Provide the (X, Y) coordinate of the cell's center where the given text is located.  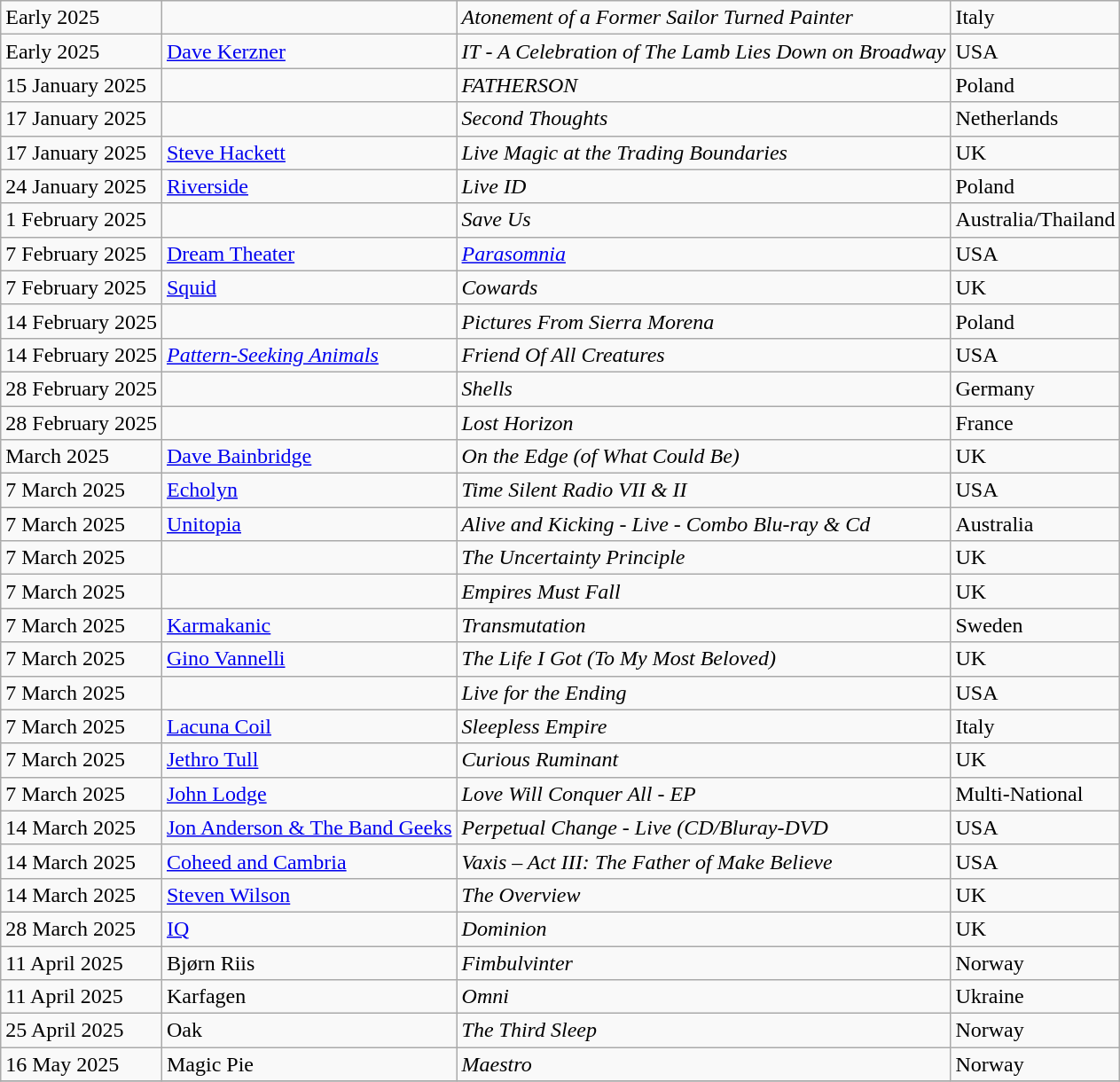
Netherlands (1036, 119)
Riverside (309, 186)
Transmutation (704, 625)
Empires Must Fall (704, 592)
Atonement of a Former Sailor Turned Painter (704, 18)
Save Us (704, 220)
The Uncertainty Principle (704, 558)
Perpetual Change - Live (CD/Bluray-DVD (704, 827)
Lacuna Coil (309, 726)
John Lodge (309, 794)
The Life I Got (To My Most Beloved) (704, 659)
FATHERSON (704, 85)
Steven Wilson (309, 895)
Friend Of All Creatures (704, 355)
24 January 2025 (82, 186)
Squid (309, 287)
IQ (309, 929)
Echolyn (309, 490)
Live Magic at the Trading Boundaries (704, 153)
Dave Bainbridge (309, 457)
Unitopia (309, 524)
Omni (704, 997)
Ukraine (1036, 997)
March 2025 (82, 457)
Alive and Kicking - Live - Combo Blu-ray & Cd (704, 524)
Second Thoughts (704, 119)
Maestro (704, 1064)
Germany (1036, 388)
Lost Horizon (704, 423)
Australia/Thailand (1036, 220)
Sleepless Empire (704, 726)
Magic Pie (309, 1064)
Oak (309, 1031)
Multi-National (1036, 794)
IT - A Celebration of The Lamb Lies Down on Broadway (704, 51)
Sweden (1036, 625)
Bjørn Riis (309, 962)
Fimbulvinter (704, 962)
Live ID (704, 186)
Australia (1036, 524)
On the Edge (of What Could Be) (704, 457)
Jethro Tull (309, 760)
1 February 2025 (82, 220)
15 January 2025 (82, 85)
Love Will Conquer All - EP (704, 794)
Steve Hackett (309, 153)
Vaxis – Act III: The Father of Make Believe (704, 861)
16 May 2025 (82, 1064)
Curious Ruminant (704, 760)
Gino Vannelli (309, 659)
Pictures From Sierra Morena (704, 321)
France (1036, 423)
Parasomnia (704, 254)
Shells (704, 388)
Dominion (704, 929)
Live for the Ending (704, 693)
Jon Anderson & The Band Geeks (309, 827)
Pattern-Seeking Animals (309, 355)
28 March 2025 (82, 929)
Time Silent Radio VII & II (704, 490)
Dave Kerzner (309, 51)
The Third Sleep (704, 1031)
Cowards (704, 287)
Karfagen (309, 997)
Karmakanic (309, 625)
The Overview (704, 895)
Dream Theater (309, 254)
Coheed and Cambria (309, 861)
25 April 2025 (82, 1031)
